Extract the (X, Y) coordinate from the center of the cell holding the provided text.  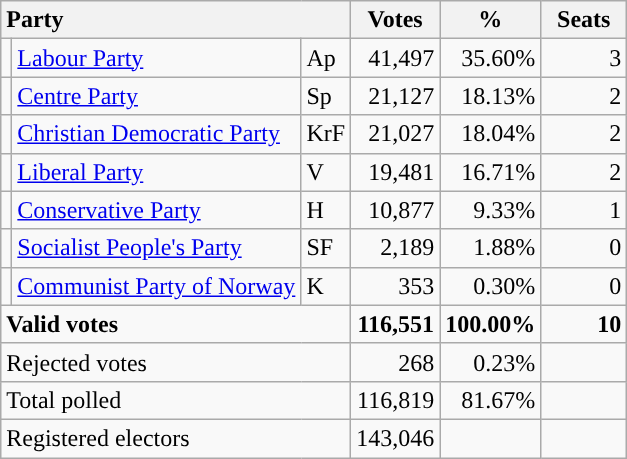
116,819 (396, 400)
Ap (326, 58)
Conservative Party (156, 210)
353 (396, 286)
Labour Party (156, 58)
Valid votes (176, 324)
0.30% (490, 286)
Seats (584, 20)
KrF (326, 134)
Centre Party (156, 96)
H (326, 210)
10,877 (396, 210)
143,046 (396, 438)
9.33% (490, 210)
21,127 (396, 96)
Sp (326, 96)
116,551 (396, 324)
3 (584, 58)
16.71% (490, 172)
1 (584, 210)
0.23% (490, 362)
10 (584, 324)
21,027 (396, 134)
41,497 (396, 58)
V (326, 172)
SF (326, 248)
1.88% (490, 248)
Total polled (176, 400)
18.04% (490, 134)
18.13% (490, 96)
Party (176, 20)
Socialist People's Party (156, 248)
19,481 (396, 172)
Rejected votes (176, 362)
100.00% (490, 324)
Communist Party of Norway (156, 286)
% (490, 20)
Christian Democratic Party (156, 134)
81.67% (490, 400)
K (326, 286)
Registered electors (176, 438)
Liberal Party (156, 172)
268 (396, 362)
2,189 (396, 248)
35.60% (490, 58)
Votes (396, 20)
